Determine the [X, Y] coordinate at the center of the cell enclosing the given text.  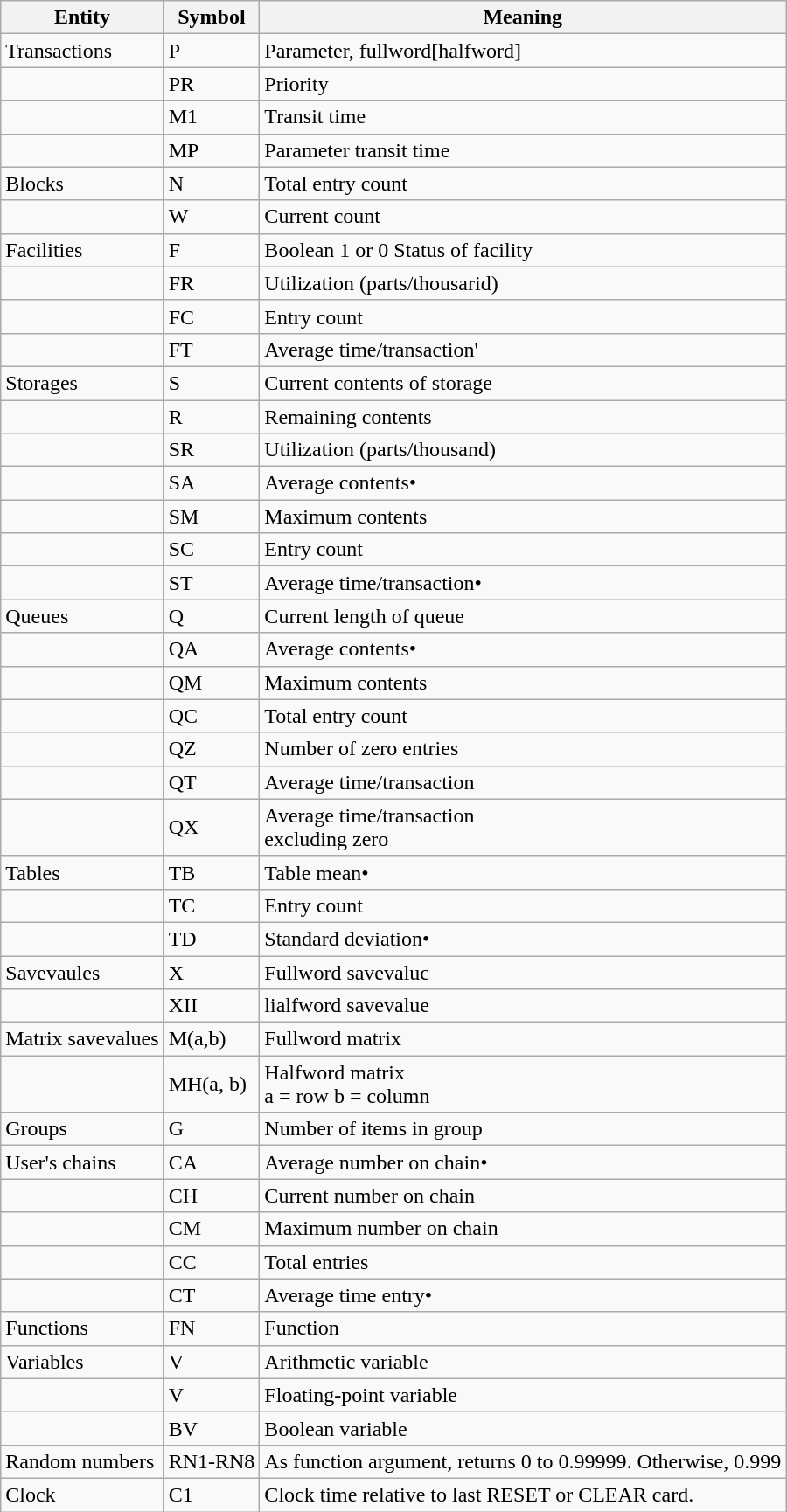
PR [212, 84]
SA [212, 483]
Arithmetic variable [523, 1362]
QT [212, 782]
FC [212, 316]
MP [212, 150]
MH(a, b) [212, 1084]
Fullword savevaluc [523, 973]
CH [212, 1196]
Groups [82, 1129]
Utilization (parts/thousarid) [523, 283]
Facilities [82, 250]
TD [212, 939]
Symbol [212, 17]
Matrix savevalues [82, 1039]
Transactions [82, 51]
SC [212, 550]
Number of zero entries [523, 749]
SM [212, 517]
lialfword savevalue [523, 1006]
TB [212, 872]
CT [212, 1295]
Parameter transit time [523, 150]
Current number on chain [523, 1196]
R [212, 417]
Halfword matrixa = row b = column [523, 1084]
QM [212, 683]
SR [212, 450]
XII [212, 1006]
QC [212, 716]
As function argument, returns 0 to 0.99999. Otherwise, 0.999 [523, 1461]
Boolean 1 or 0 Status of facility [523, 250]
QZ [212, 749]
Clock [82, 1495]
C1 [212, 1495]
Q [212, 616]
Entity [82, 17]
Standard deviation• [523, 939]
Average time/transaction' [523, 350]
Average time/transaction [523, 782]
Current count [523, 217]
N [212, 184]
Blocks [82, 184]
Savevaules [82, 973]
Fullword matrix [523, 1039]
Tables [82, 872]
Utilization (parts/thousand) [523, 450]
F [212, 250]
User's chains [82, 1162]
Table mean• [523, 872]
QA [212, 649]
FN [212, 1328]
CA [212, 1162]
Average time entry• [523, 1295]
ST [212, 583]
FR [212, 283]
Random numbers [82, 1461]
Transit time [523, 117]
W [212, 217]
Function [523, 1328]
CM [212, 1229]
Maximum number on chain [523, 1229]
Boolean variable [523, 1428]
FT [212, 350]
Average number on chain• [523, 1162]
Variables [82, 1362]
Floating-point variable [523, 1395]
Meaning [523, 17]
Clock time relative to last RESET or CLEAR card. [523, 1495]
P [212, 51]
Number of items in group [523, 1129]
M1 [212, 117]
Storages [82, 383]
TC [212, 905]
RN1-RN8 [212, 1461]
Queues [82, 616]
Remaining contents [523, 417]
Functions [82, 1328]
Current length of queue [523, 616]
X [212, 973]
Average time/transaction• [523, 583]
S [212, 383]
Total entries [523, 1262]
Current contents of storage [523, 383]
G [212, 1129]
Average time/transactionexcluding zero [523, 827]
BV [212, 1428]
M(a,b) [212, 1039]
Priority [523, 84]
CC [212, 1262]
QX [212, 827]
Parameter, fullword[halfword] [523, 51]
